Scan for the cell matching the given text and deliver its [X, Y] coordinate at center. 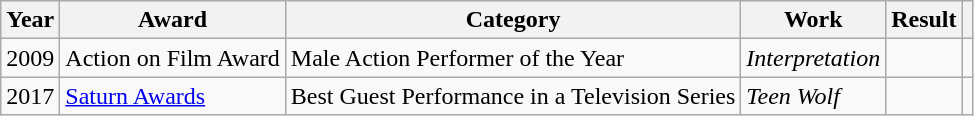
Saturn Awards [173, 96]
Award [173, 20]
Year [30, 20]
2017 [30, 96]
Interpretation [814, 58]
Teen Wolf [814, 96]
Male Action Performer of the Year [513, 58]
Action on Film Award [173, 58]
Result [924, 20]
Best Guest Performance in a Television Series [513, 96]
Category [513, 20]
2009 [30, 58]
Work [814, 20]
